Determine the [X, Y] coordinate at the center of the cell enclosing the given text.  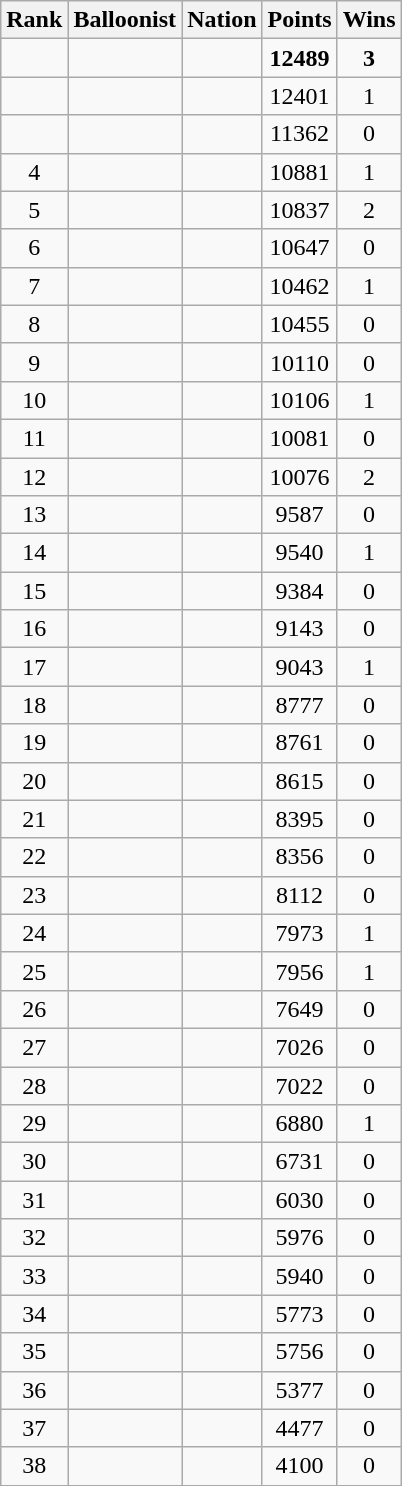
10 [34, 400]
20 [34, 781]
Points [300, 20]
7022 [300, 1085]
3 [369, 58]
Nation [222, 20]
9587 [300, 515]
33 [34, 1276]
7 [34, 286]
5756 [300, 1352]
8615 [300, 781]
21 [34, 819]
7026 [300, 1047]
8395 [300, 819]
22 [34, 857]
10837 [300, 210]
Balloonist [125, 20]
10455 [300, 324]
9 [34, 362]
34 [34, 1314]
10081 [300, 438]
5976 [300, 1238]
10110 [300, 362]
8 [34, 324]
29 [34, 1124]
23 [34, 895]
4100 [300, 1466]
12401 [300, 96]
5377 [300, 1390]
9540 [300, 553]
24 [34, 933]
8356 [300, 857]
4 [34, 172]
17 [34, 667]
18 [34, 705]
9143 [300, 629]
10462 [300, 286]
7956 [300, 971]
27 [34, 1047]
7649 [300, 1009]
35 [34, 1352]
14 [34, 553]
38 [34, 1466]
10106 [300, 400]
Wins [369, 20]
4477 [300, 1428]
11 [34, 438]
28 [34, 1085]
16 [34, 629]
10076 [300, 477]
11362 [300, 134]
6880 [300, 1124]
13 [34, 515]
8777 [300, 705]
6030 [300, 1200]
6 [34, 248]
5940 [300, 1276]
5773 [300, 1314]
36 [34, 1390]
7973 [300, 933]
6731 [300, 1162]
10881 [300, 172]
25 [34, 971]
26 [34, 1009]
19 [34, 743]
37 [34, 1428]
32 [34, 1238]
15 [34, 591]
8112 [300, 895]
30 [34, 1162]
12489 [300, 58]
Rank [34, 20]
5 [34, 210]
12 [34, 477]
8761 [300, 743]
31 [34, 1200]
9043 [300, 667]
9384 [300, 591]
10647 [300, 248]
